From the cell containing the given text, extract its center point as [x, y] coordinate. 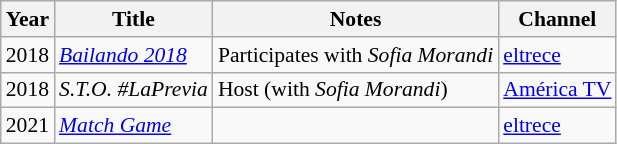
Year [28, 19]
Notes [356, 19]
S.T.O. #LaPrevia [134, 90]
Bailando 2018 [134, 55]
2021 [28, 126]
Title [134, 19]
Host (with Sofia Morandi) [356, 90]
América TV [557, 90]
Match Game [134, 126]
Channel [557, 19]
Participates with Sofia Morandi [356, 55]
